Search for the cell housing the specified text and yield its (X, Y) center coordinate. 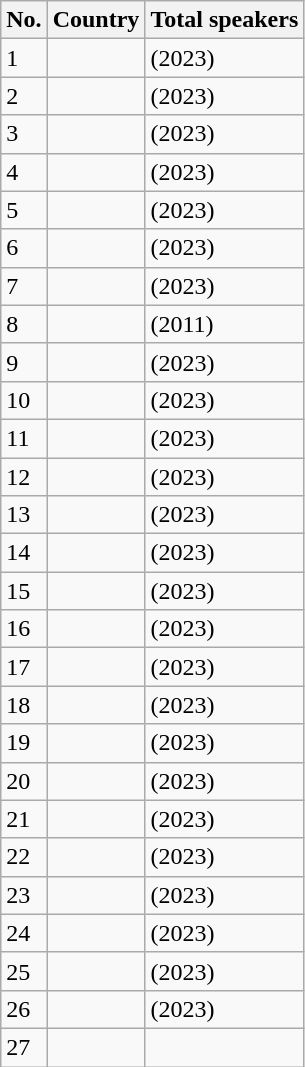
14 (24, 553)
24 (24, 933)
21 (24, 819)
13 (24, 515)
18 (24, 705)
7 (24, 286)
6 (24, 248)
25 (24, 971)
Total speakers (224, 20)
10 (24, 400)
15 (24, 591)
Country (96, 20)
(2011) (224, 324)
22 (24, 857)
16 (24, 629)
8 (24, 324)
11 (24, 438)
4 (24, 172)
9 (24, 362)
17 (24, 667)
1 (24, 58)
5 (24, 210)
No. (24, 20)
3 (24, 134)
19 (24, 743)
12 (24, 477)
23 (24, 895)
26 (24, 1009)
20 (24, 781)
27 (24, 1047)
2 (24, 96)
